Find where the given text appears and provide that cell's center as (x, y) coordinate. 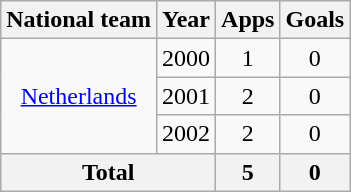
2001 (186, 96)
Apps (248, 20)
2000 (186, 58)
Netherlands (79, 96)
1 (248, 58)
National team (79, 20)
2002 (186, 134)
Goals (315, 20)
Total (108, 172)
5 (248, 172)
Year (186, 20)
